Scan for the cell matching the given text and deliver its (X, Y) coordinate at center. 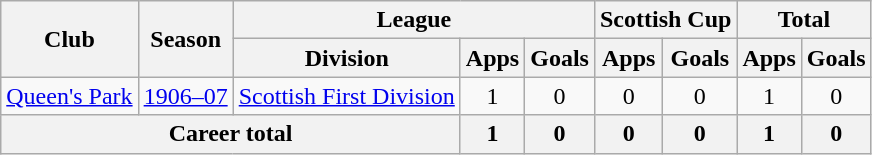
Total (804, 20)
Club (70, 39)
Division (346, 58)
1906–07 (186, 96)
League (414, 20)
Season (186, 39)
Queen's Park (70, 96)
Scottish First Division (346, 96)
Career total (231, 134)
Scottish Cup (665, 20)
